Detect which cell encompasses the target text, then output its [X, Y] center coordinate. 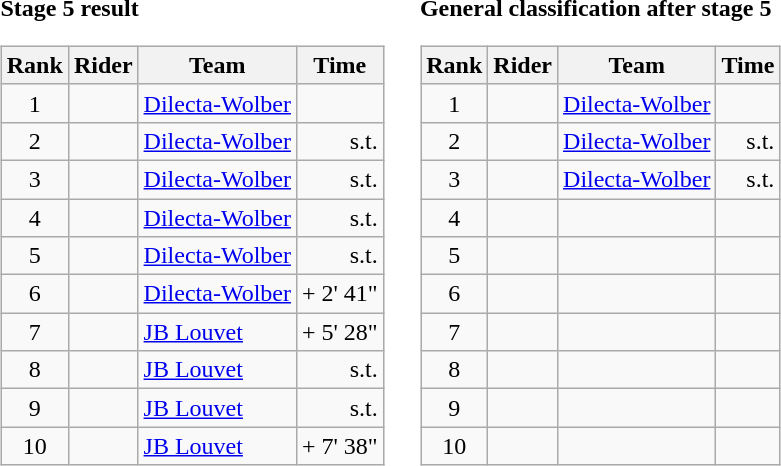
+ 2' 41" [340, 294]
+ 5' 28" [340, 332]
+ 7' 38" [340, 446]
